Scan for the cell matching the given text and deliver its (X, Y) coordinate at center. 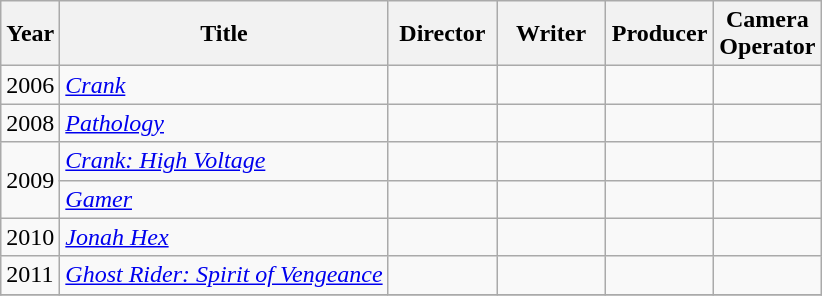
2008 (30, 123)
Title (224, 34)
2009 (30, 180)
2006 (30, 85)
CameraOperator (768, 34)
Director (442, 34)
Jonah Hex (224, 237)
2011 (30, 275)
Writer (552, 34)
Ghost Rider: Spirit of Vengeance (224, 275)
Pathology (224, 123)
2010 (30, 237)
Crank: High Voltage (224, 161)
Producer (660, 34)
Crank (224, 85)
Gamer (224, 199)
Year (30, 34)
